For the text-containing cell, return its midpoint in (X, Y) coordinate format. 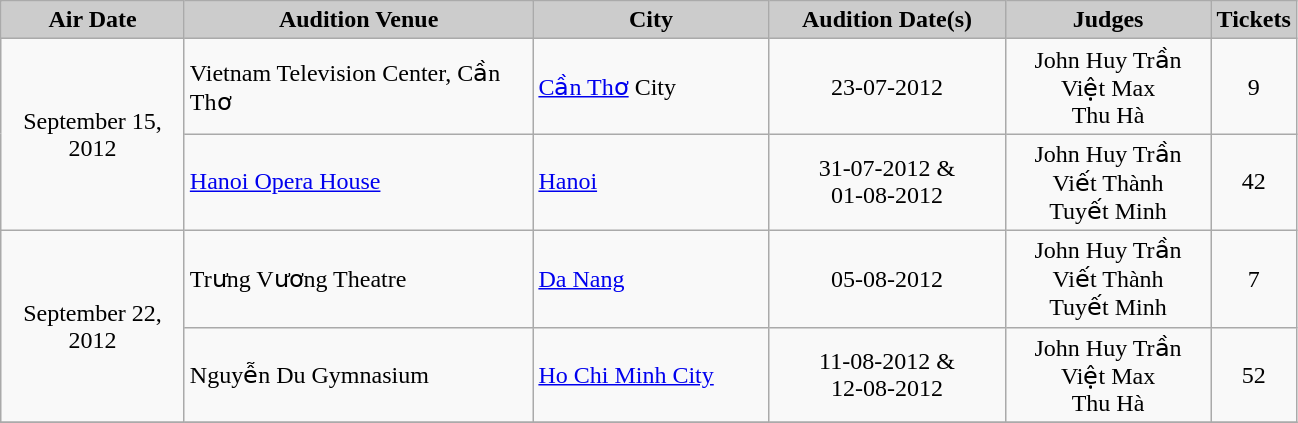
7 (1254, 278)
Audition Venue (358, 20)
September 22, 2012 (93, 326)
Da Nang (651, 278)
Judges (1108, 20)
Nguyễn Du Gymnasium (358, 374)
City (651, 20)
Ho Chi Minh City (651, 374)
23-07-2012 (887, 86)
Hanoi Opera House (358, 182)
Air Date (93, 20)
11-08-2012 & 12-08-2012 (887, 374)
Hanoi (651, 182)
Tickets (1254, 20)
31-07-2012 & 01-08-2012 (887, 182)
05-08-2012 (887, 278)
42 (1254, 182)
Trưng Vương Theatre (358, 278)
Cần Thơ City (651, 86)
Audition Date(s) (887, 20)
Vietnam Television Center, Cần Thơ (358, 86)
9 (1254, 86)
52 (1254, 374)
September 15, 2012 (93, 135)
